Detect which cell encompasses the target text, then output its [x, y] center coordinate. 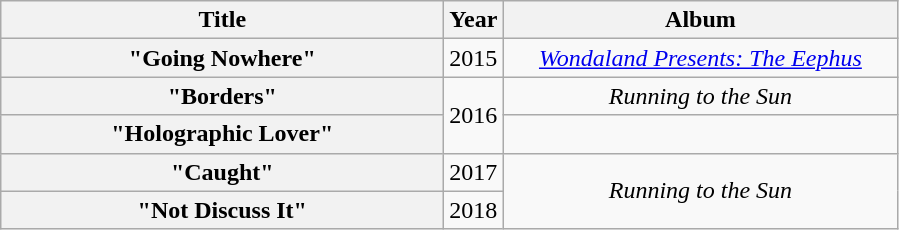
2016 [474, 115]
"Caught" [222, 172]
"Holographic Lover" [222, 134]
2018 [474, 210]
Title [222, 20]
Year [474, 20]
2017 [474, 172]
"Not Discuss It" [222, 210]
"Going Nowhere" [222, 58]
Wondaland Presents: The Eephus [700, 58]
"Borders" [222, 96]
Album [700, 20]
2015 [474, 58]
